Return [x, y] of the center of cell containing provided text 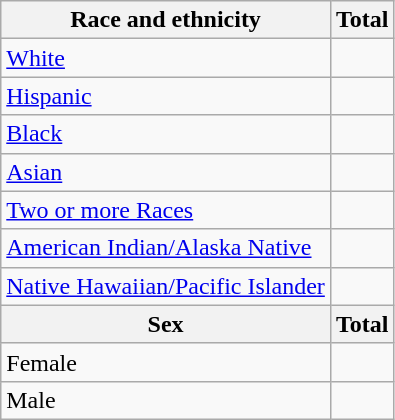
Native Hawaiian/Pacific Islander [166, 286]
White [166, 58]
Black [166, 134]
Male [166, 400]
Female [166, 362]
Hispanic [166, 96]
Sex [166, 324]
American Indian/Alaska Native [166, 248]
Asian [166, 172]
Race and ethnicity [166, 20]
Two or more Races [166, 210]
